Return (X, Y) of the center of cell containing provided text 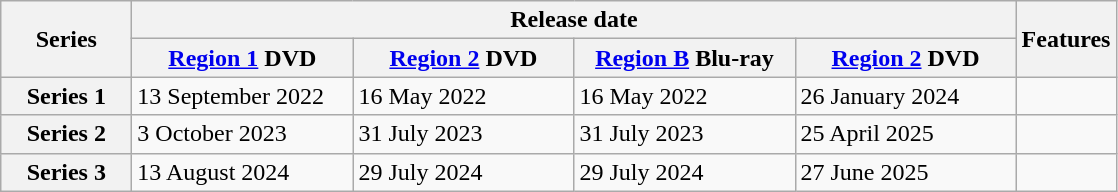
Region B Blu-ray (684, 58)
Series (66, 39)
Region 1 DVD (242, 58)
13 September 2022 (242, 96)
Series 2 (66, 134)
Features (1066, 39)
26 January 2024 (906, 96)
Series 3 (66, 172)
13 August 2024 (242, 172)
Release date (574, 20)
Series 1 (66, 96)
3 October 2023 (242, 134)
25 April 2025 (906, 134)
27 June 2025 (906, 172)
